Find where the given text appears and provide that cell's center as (x, y) coordinate. 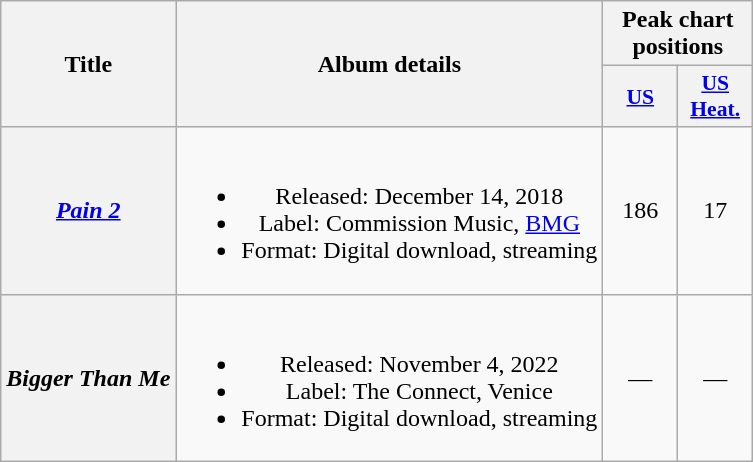
Pain 2 (88, 210)
Bigger Than Me (88, 378)
US (640, 96)
Album details (390, 64)
Title (88, 64)
Peak chart positions (678, 34)
Released: November 4, 2022Label: The Connect, VeniceFormat: Digital download, streaming (390, 378)
186 (640, 210)
17 (716, 210)
USHeat. (716, 96)
Released: December 14, 2018Label: Commission Music, BMGFormat: Digital download, streaming (390, 210)
